Return (x, y) of the center of cell containing provided text 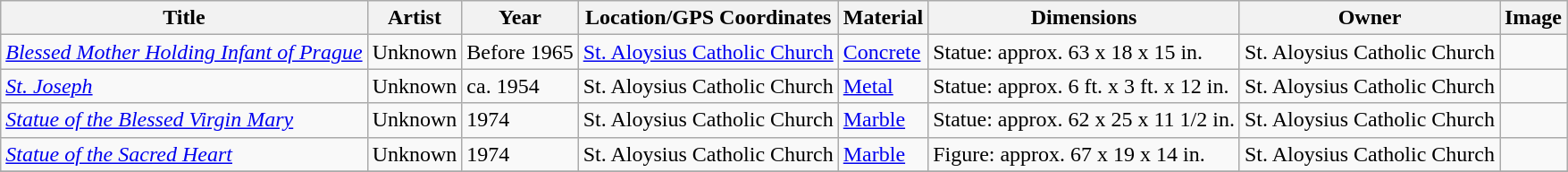
Statue of the Blessed Virgin Mary (184, 120)
Year (520, 18)
Statue: approx. 6 ft. x 3 ft. x 12 in. (1085, 86)
Location/GPS Coordinates (708, 18)
Owner (1369, 18)
Statue of the Sacred Heart (184, 154)
Metal (883, 86)
Concrete (883, 52)
Figure: approx. 67 x 19 x 14 in. (1085, 154)
Artist (415, 18)
Title (184, 18)
St. Joseph (184, 86)
ca. 1954 (520, 86)
Image (1533, 18)
Material (883, 18)
Dimensions (1085, 18)
Before 1965 (520, 52)
Statue: approx. 62 x 25 x 11 1/2 in. (1085, 120)
Statue: approx. 63 x 18 x 15 in. (1085, 52)
Blessed Mother Holding Infant of Prague (184, 52)
